Return the (x, y) coordinate for the center point of the cell that contains the specified text.  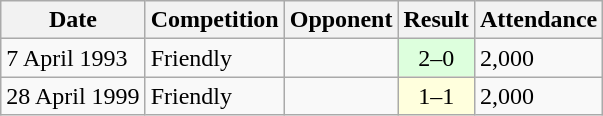
Opponent (341, 20)
Date (73, 20)
Attendance (538, 20)
1–1 (436, 96)
7 April 1993 (73, 58)
Result (436, 20)
2–0 (436, 58)
Competition (214, 20)
28 April 1999 (73, 96)
